Identify which cell holds the provided text, then report its [x, y] central coordinate. 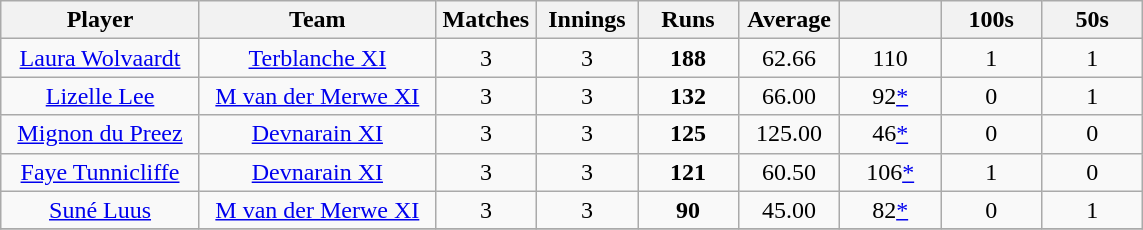
125.00 [790, 134]
Runs [688, 20]
60.50 [790, 172]
46* [890, 134]
Lizelle Lee [100, 96]
Suné Luus [100, 210]
Mignon du Preez [100, 134]
Faye Tunnicliffe [100, 172]
92* [890, 96]
Laura Wolvaardt [100, 58]
Team [317, 20]
62.66 [790, 58]
82* [890, 210]
188 [688, 58]
125 [688, 134]
90 [688, 210]
Average [790, 20]
110 [890, 58]
Matches [486, 20]
100s [992, 20]
Player [100, 20]
45.00 [790, 210]
66.00 [790, 96]
Terblanche XI [317, 58]
132 [688, 96]
121 [688, 172]
50s [1092, 20]
Innings [586, 20]
106* [890, 172]
